Scan for the cell matching the given text and deliver its [X, Y] coordinate at center. 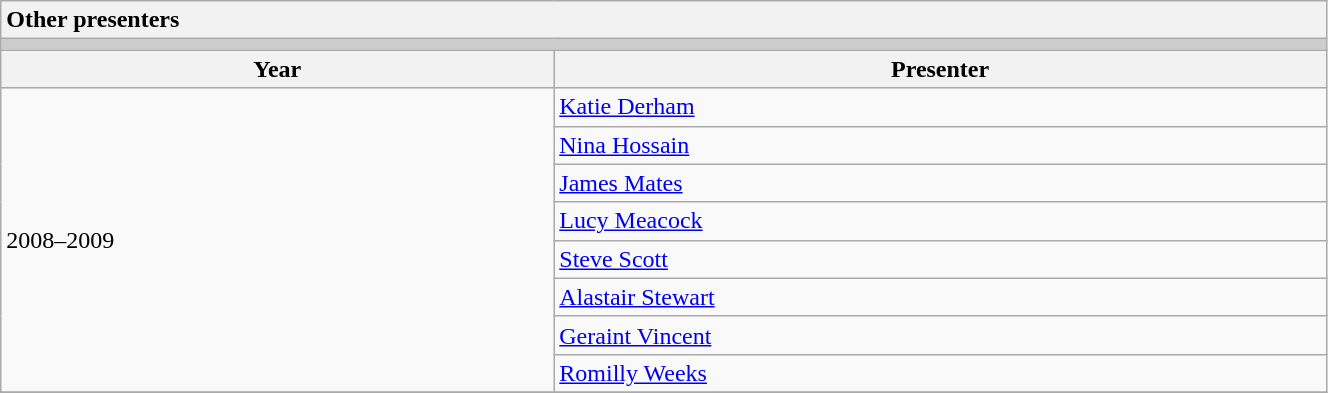
Year [278, 69]
2008–2009 [278, 240]
Nina Hossain [940, 145]
Other presenters [664, 20]
Romilly Weeks [940, 373]
Lucy Meacock [940, 221]
Katie Derham [940, 107]
Steve Scott [940, 259]
Geraint Vincent [940, 335]
James Mates [940, 183]
Presenter [940, 69]
Alastair Stewart [940, 297]
